For the text-containing cell, return its midpoint in [X, Y] coordinate format. 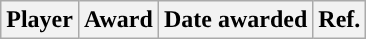
Ref. [340, 20]
Award [118, 20]
Date awarded [235, 20]
Player [40, 20]
